Extract the [x, y] coordinate from the center of the cell holding the provided text.  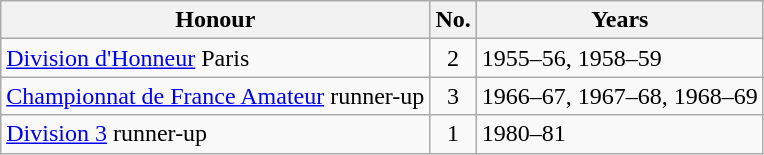
1980–81 [620, 134]
Division d'Honneur Paris [216, 58]
No. [453, 20]
Championnat de France Amateur runner-up [216, 96]
1 [453, 134]
3 [453, 96]
Division 3 runner-up [216, 134]
1966–67, 1967–68, 1968–69 [620, 96]
Honour [216, 20]
Years [620, 20]
2 [453, 58]
1955–56, 1958–59 [620, 58]
